Find where the given text appears and provide that cell's center as [x, y] coordinate. 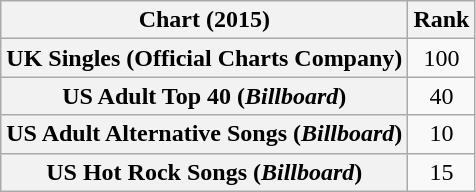
US Hot Rock Songs (Billboard) [204, 172]
Rank [442, 20]
40 [442, 96]
Chart (2015) [204, 20]
US Adult Alternative Songs (Billboard) [204, 134]
100 [442, 58]
10 [442, 134]
15 [442, 172]
UK Singles (Official Charts Company) [204, 58]
US Adult Top 40 (Billboard) [204, 96]
